Output the (X, Y) coordinate of the center of the cell containing the given text.  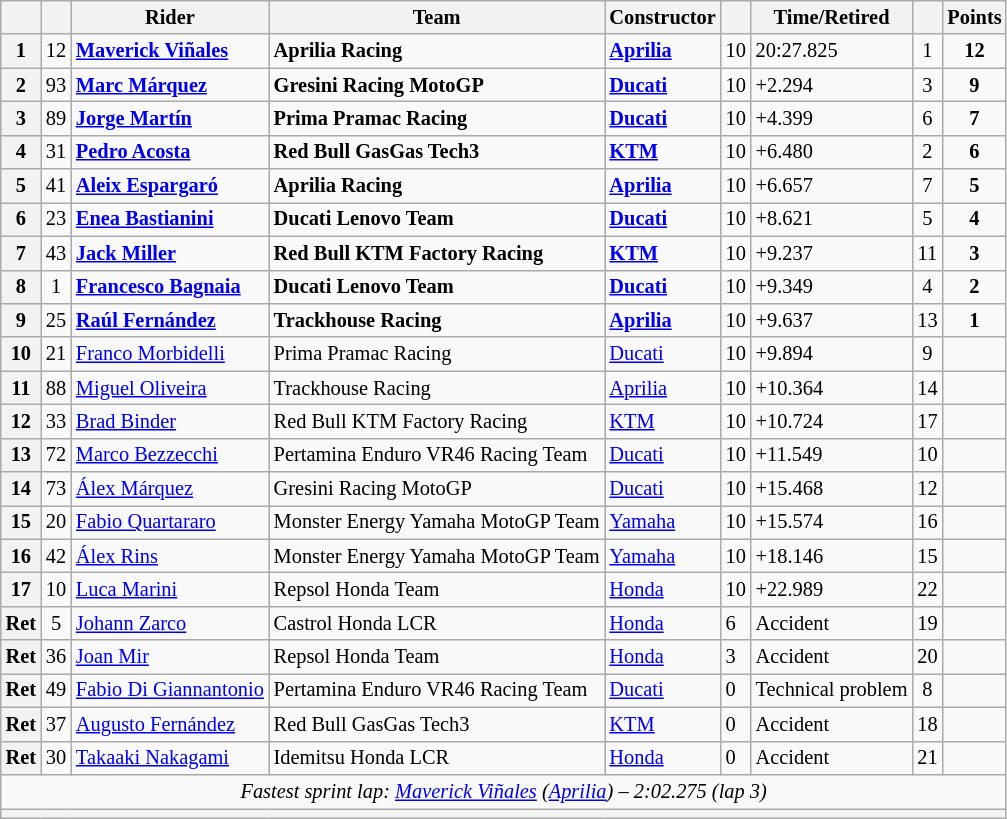
Constructor (663, 17)
Miguel Oliveira (170, 388)
Fabio Quartararo (170, 522)
22 (927, 589)
+11.549 (832, 455)
+2.294 (832, 85)
Fastest sprint lap: Maverick Viñales (Aprilia) – 2:02.275 (lap 3) (504, 791)
20:27.825 (832, 51)
93 (56, 85)
37 (56, 724)
+6.657 (832, 186)
+9.637 (832, 320)
+9.237 (832, 253)
30 (56, 758)
25 (56, 320)
Castrol Honda LCR (437, 623)
19 (927, 623)
+4.399 (832, 118)
Fabio Di Giannantonio (170, 690)
33 (56, 421)
Jack Miller (170, 253)
Aleix Espargaró (170, 186)
72 (56, 455)
Brad Binder (170, 421)
+22.989 (832, 589)
Johann Zarco (170, 623)
88 (56, 388)
Pedro Acosta (170, 152)
Points (974, 17)
Franco Morbidelli (170, 354)
43 (56, 253)
+18.146 (832, 556)
73 (56, 489)
Maverick Viñales (170, 51)
89 (56, 118)
+10.364 (832, 388)
49 (56, 690)
+6.480 (832, 152)
Luca Marini (170, 589)
Joan Mir (170, 657)
23 (56, 219)
Rider (170, 17)
Enea Bastianini (170, 219)
36 (56, 657)
31 (56, 152)
Jorge Martín (170, 118)
41 (56, 186)
+15.468 (832, 489)
Marco Bezzecchi (170, 455)
+10.724 (832, 421)
+15.574 (832, 522)
Álex Rins (170, 556)
+8.621 (832, 219)
Francesco Bagnaia (170, 287)
+9.894 (832, 354)
Team (437, 17)
18 (927, 724)
Marc Márquez (170, 85)
Takaaki Nakagami (170, 758)
Technical problem (832, 690)
42 (56, 556)
Time/Retired (832, 17)
Álex Márquez (170, 489)
Raúl Fernández (170, 320)
Augusto Fernández (170, 724)
+9.349 (832, 287)
Idemitsu Honda LCR (437, 758)
